Detect which cell encompasses the target text, then output its (X, Y) center coordinate. 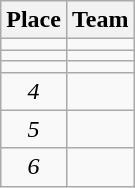
5 (34, 129)
4 (34, 91)
Place (34, 20)
6 (34, 167)
Team (100, 20)
